Find where the given text appears and provide that cell's center as [X, Y] coordinate. 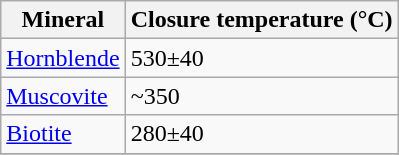
~350 [262, 96]
Biotite [63, 134]
Closure temperature (°C) [262, 20]
280±40 [262, 134]
Mineral [63, 20]
Hornblende [63, 58]
Muscovite [63, 96]
530±40 [262, 58]
